Extract the [x, y] coordinate from the center of the cell holding the provided text.  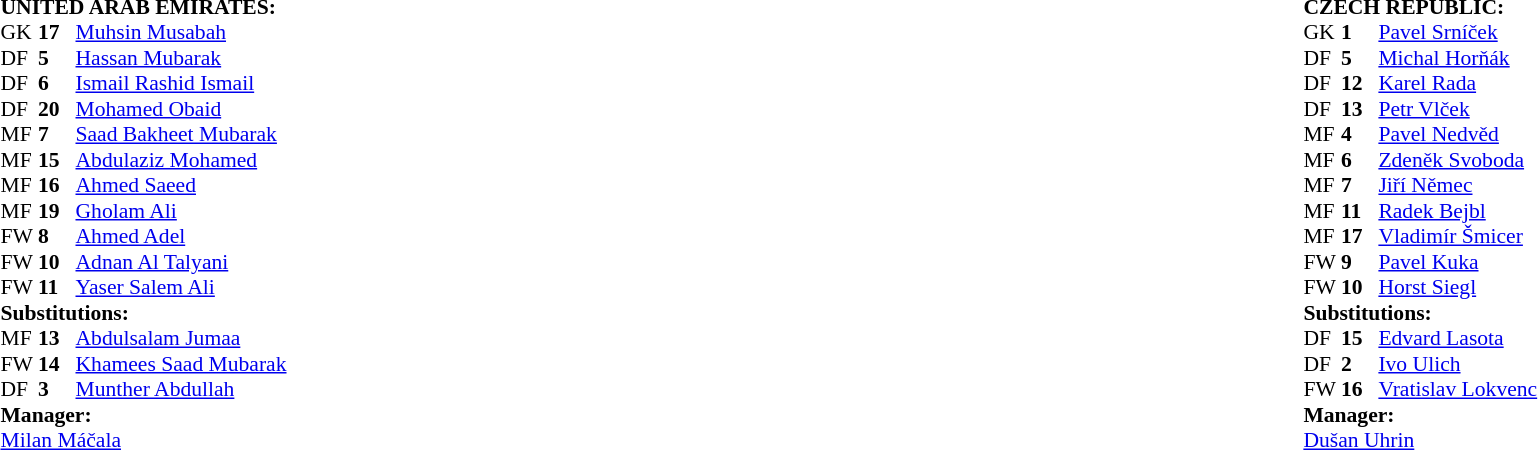
20 [57, 109]
Jiří Němec [1458, 185]
Vratislav Lokvenc [1458, 389]
Ismail Rashid Ismail [182, 83]
Mohamed Obaid [182, 109]
19 [57, 211]
Vladimír Šmicer [1458, 237]
Zdeněk Svoboda [1458, 160]
Pavel Kuka [1458, 262]
Petr Vlček [1458, 109]
Abdulsalam Jumaa [182, 339]
3 [57, 389]
Pavel Nedvěd [1458, 135]
1 [1360, 33]
Horst Siegl [1458, 287]
Abdulaziz Mohamed [182, 160]
14 [57, 364]
Karel Rada [1458, 83]
Muhsin Musabah [182, 33]
Adnan Al Talyani [182, 262]
Gholam Ali [182, 211]
Khamees Saad Mubarak [182, 364]
Saad Bakheet Mubarak [182, 135]
Ahmed Adel [182, 237]
2 [1360, 364]
Ivo Ulich [1458, 364]
Munther Abdullah [182, 389]
9 [1360, 262]
12 [1360, 83]
Edvard Lasota [1458, 339]
Pavel Srníček [1458, 33]
4 [1360, 135]
8 [57, 237]
Michal Horňák [1458, 58]
Yaser Salem Ali [182, 287]
Ahmed Saeed [182, 185]
Radek Bejbl [1458, 211]
Hassan Mubarak [182, 58]
